Pinpoint the cell where the given text exists, returning its (X, Y) midpoint coordinate. 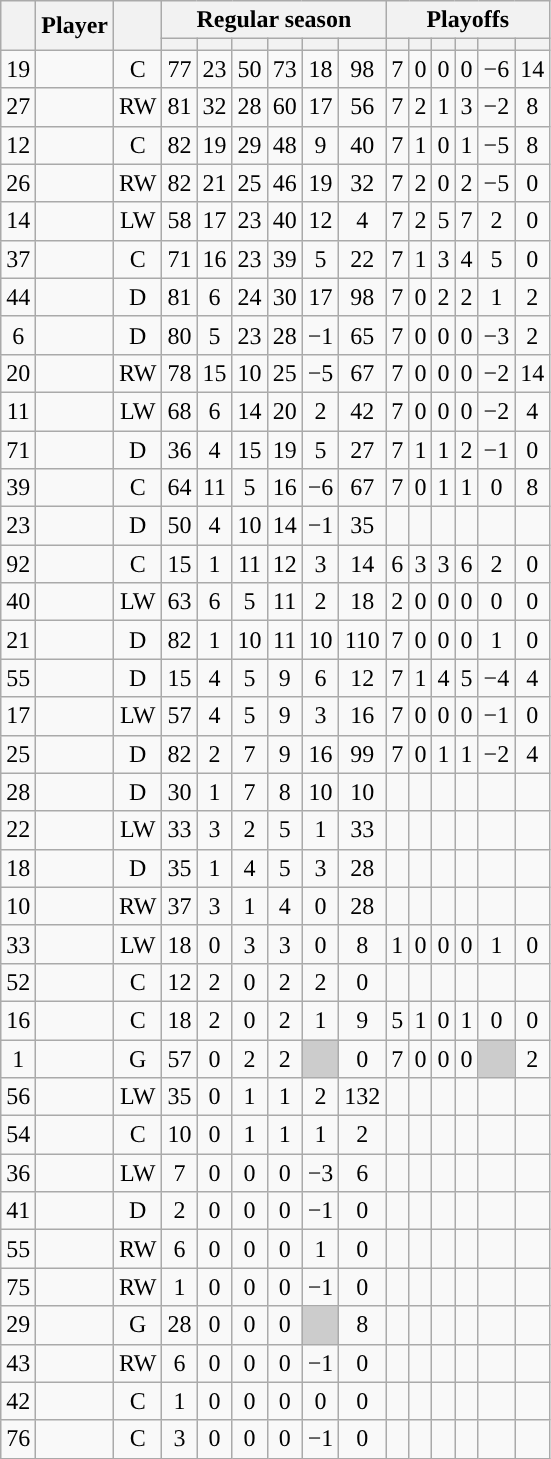
−4 (496, 678)
68 (180, 411)
63 (180, 602)
78 (180, 373)
Regular season (274, 20)
46 (284, 183)
76 (18, 1439)
73 (284, 69)
60 (284, 107)
75 (18, 1287)
44 (18, 297)
54 (18, 1135)
48 (284, 145)
80 (180, 335)
99 (362, 754)
24 (250, 297)
Playoffs (468, 20)
Player (75, 26)
52 (18, 982)
132 (362, 1097)
64 (180, 488)
110 (362, 640)
77 (180, 69)
26 (18, 183)
43 (18, 1363)
65 (362, 335)
92 (18, 564)
58 (180, 221)
41 (18, 1211)
